Provide the (X, Y) coordinate of the cell's center where the given text is located.  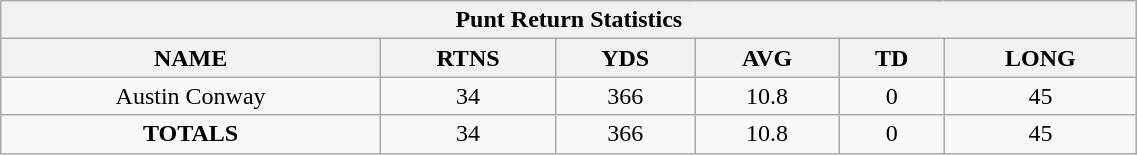
AVG (768, 58)
NAME (191, 58)
YDS (624, 58)
LONG (1040, 58)
Punt Return Statistics (569, 20)
TD (892, 58)
Austin Conway (191, 96)
TOTALS (191, 134)
RTNS (468, 58)
